Capture the cell that displays the provided text and extract its [X, Y] central coordinate. 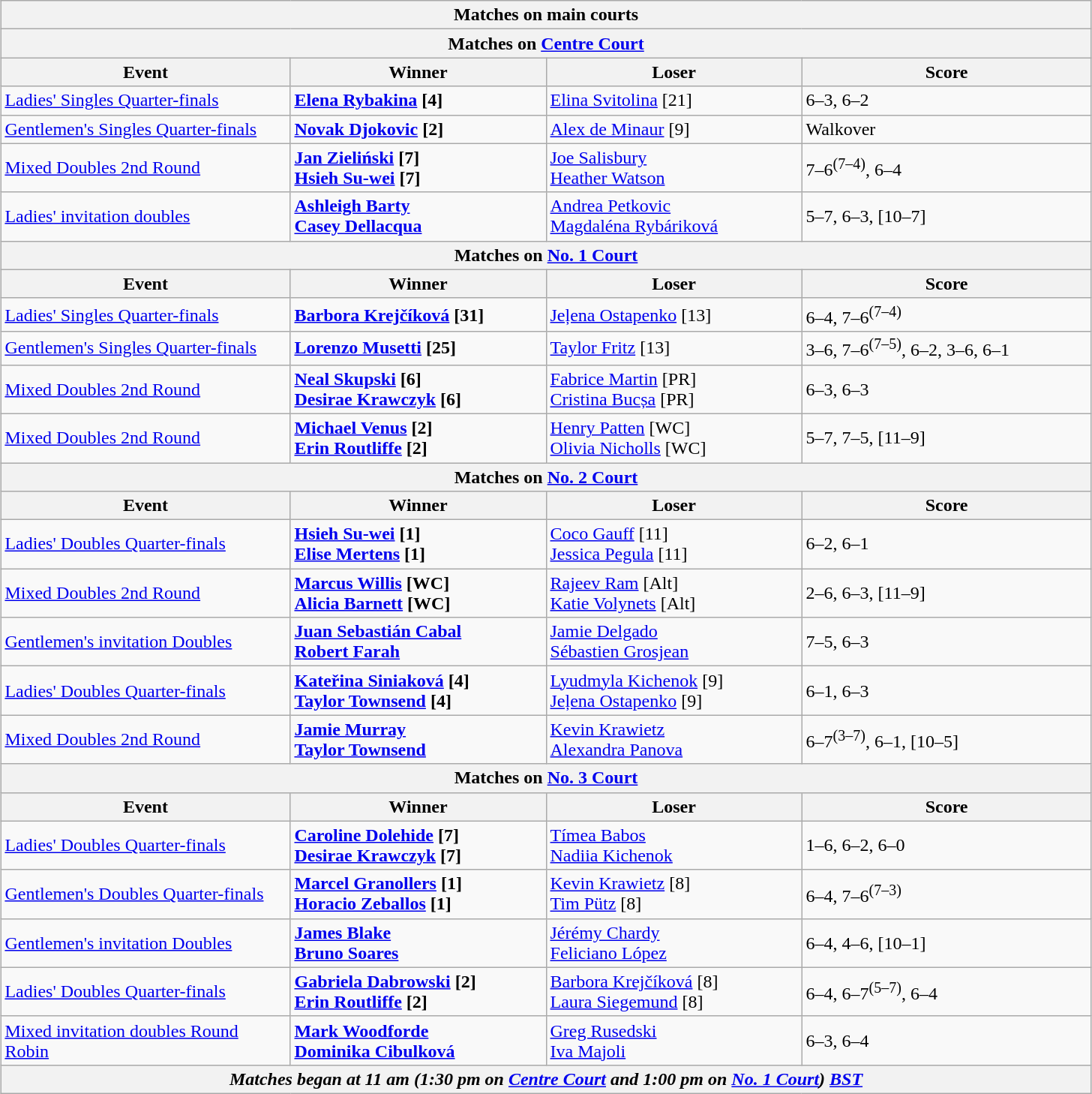
Matches on No. 2 Court [546, 477]
6–4, 7–6(7–4) [946, 315]
Fabrice Martin [PR] Cristina Bucșa [PR] [673, 389]
Barbora Krejčíková [8] Laura Siegemund [8] [673, 992]
Hsieh Su-wei [1] Elise Mertens [1] [418, 545]
Jeļena Ostapenko [13] [673, 315]
Lyudmyla Kichenok [9] Jeļena Ostapenko [9] [673, 690]
Neal Skupski [6] Desirae Krawczyk [6] [418, 389]
6–2, 6–1 [946, 545]
Matches on Centre Court [546, 44]
7–5, 6–3 [946, 642]
Kateřina Siniaková [4] Taylor Townsend [4] [418, 690]
Gabriela Dabrowski [2] Erin Routliffe [2] [418, 992]
Caroline Dolehide [7] Desirae Krawczyk [7] [418, 845]
3–6, 7–6(7–5), 6–2, 3–6, 6–1 [946, 348]
Marcel Granollers [1] Horacio Zeballos [1] [418, 894]
Marcus Willis [WC] Alicia Barnett [WC] [418, 593]
Greg Rusedski Iva Majoli [673, 1040]
5–7, 7–5, [11–9] [946, 438]
Andrea Petkovic Magdaléna Rybáriková [673, 216]
Jérémy Chardy Feliciano López [673, 942]
Matches on No. 3 Court [546, 778]
Alex de Minaur [9] [673, 129]
Tímea Babos Nadiia Kichenok [673, 845]
Henry Patten [WC] Olivia Nicholls [WC] [673, 438]
Elina Svitolina [21] [673, 101]
5–7, 6–3, [10–7] [946, 216]
6–7(3–7), 6–1, [10–5] [946, 740]
Kevin Krawietz Alexandra Panova [673, 740]
Coco Gauff [11] Jessica Pegula [11] [673, 545]
Matches on No. 1 Court [546, 255]
Matches began at 11 am (1:30 pm on Centre Court and 1:00 pm on No. 1 Court) BST [546, 1079]
Mark Woodforde Dominika Cibulková [418, 1040]
Ladies' invitation doubles [145, 216]
6–3, 6–4 [946, 1040]
6–4, 7–6(7–3) [946, 894]
7–6(7–4), 6–4 [946, 168]
Rajeev Ram [Alt] Katie Volynets [Alt] [673, 593]
Juan Sebastián Cabal Robert Farah [418, 642]
Barbora Krejčíková [31] [418, 315]
Jan Zieliński [7] Hsieh Su-wei [7] [418, 168]
James Blake Bruno Soares [418, 942]
Mixed invitation doubles Round Robin [145, 1040]
2–6, 6–3, [11–9] [946, 593]
Elena Rybakina [4] [418, 101]
6–4, 4–6, [10–1] [946, 942]
Matches on main courts [546, 15]
Jamie Murray Taylor Townsend [418, 740]
Novak Djokovic [2] [418, 129]
1–6, 6–2, 6–0 [946, 845]
Kevin Krawietz [8] Tim Pütz [8] [673, 894]
Joe Salisbury Heather Watson [673, 168]
Walkover [946, 129]
Michael Venus [2] Erin Routliffe [2] [418, 438]
Ashleigh Barty Casey Dellacqua [418, 216]
Jamie Delgado Sébastien Grosjean [673, 642]
Lorenzo Musetti [25] [418, 348]
6–1, 6–3 [946, 690]
Gentlemen's Doubles Quarter-finals [145, 894]
6–3, 6–3 [946, 389]
6–4, 6–7(5–7), 6–4 [946, 992]
Taylor Fritz [13] [673, 348]
6–3, 6–2 [946, 101]
